For the text-containing cell, return its midpoint in (X, Y) coordinate format. 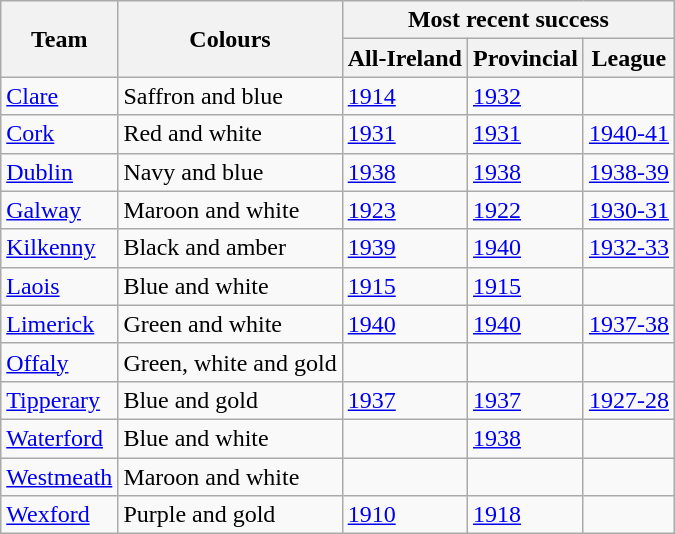
Wexford (60, 515)
Cork (60, 134)
1927-28 (628, 400)
1930-31 (628, 210)
Most recent success (508, 20)
Team (60, 39)
Black and amber (230, 248)
1910 (404, 515)
1923 (404, 210)
Green, white and gold (230, 362)
Saffron and blue (230, 96)
1939 (404, 248)
Galway (60, 210)
Navy and blue (230, 172)
1937-38 (628, 324)
Red and white (230, 134)
1938-39 (628, 172)
Waterford (60, 438)
Green and white (230, 324)
Laois (60, 286)
Westmeath (60, 477)
1922 (525, 210)
Offaly (60, 362)
Provincial (525, 58)
Colours (230, 39)
1918 (525, 515)
Clare (60, 96)
League (628, 58)
1932-33 (628, 248)
Blue and gold (230, 400)
Tipperary (60, 400)
1932 (525, 96)
1940-41 (628, 134)
All-Ireland (404, 58)
Kilkenny (60, 248)
Limerick (60, 324)
Purple and gold (230, 515)
Dublin (60, 172)
1914 (404, 96)
